Scan for the cell matching the given text and deliver its (X, Y) coordinate at center. 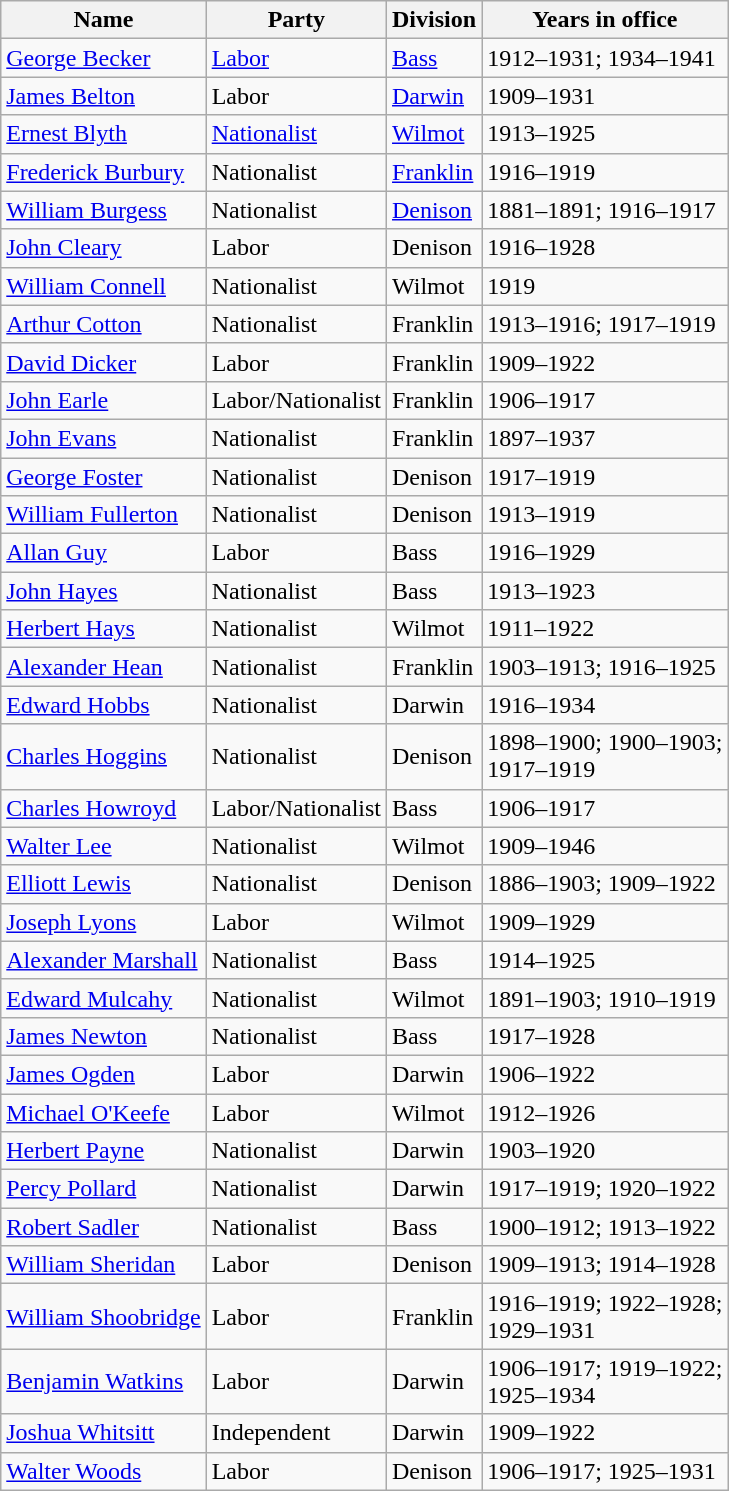
Independent (296, 1433)
Name (104, 20)
Allan Guy (104, 553)
Edward Mulcahy (104, 998)
Alexander Hean (104, 667)
James Belton (104, 96)
William Sheridan (104, 1265)
Charles Howroyd (104, 808)
William Fullerton (104, 515)
1909–1913; 1914–1928 (605, 1265)
1903–1920 (605, 1151)
Ernest Blyth (104, 134)
1913–1925 (605, 134)
1898–1900; 1900–1903;1917–1919 (605, 756)
Joseph Lyons (104, 922)
George Foster (104, 477)
1909–1946 (605, 846)
1916–1928 (605, 248)
1909–1931 (605, 96)
Michael O'Keefe (104, 1113)
1916–1919; 1922–1928;1929–1931 (605, 1316)
1906–1917; 1919–1922;1925–1934 (605, 1382)
1919 (605, 286)
John Hayes (104, 591)
Walter Woods (104, 1471)
John Earle (104, 400)
George Becker (104, 58)
1903–1913; 1916–1925 (605, 667)
Percy Pollard (104, 1189)
Joshua Whitsitt (104, 1433)
Elliott Lewis (104, 884)
Walter Lee (104, 846)
1916–1934 (605, 705)
1897–1937 (605, 438)
Robert Sadler (104, 1227)
1917–1919; 1920–1922 (605, 1189)
Frederick Burbury (104, 172)
1906–1922 (605, 1074)
1911–1922 (605, 629)
Arthur Cotton (104, 324)
Party (296, 20)
John Evans (104, 438)
1913–1919 (605, 515)
Benjamin Watkins (104, 1382)
1913–1916; 1917–1919 (605, 324)
1913–1923 (605, 591)
Herbert Payne (104, 1151)
1916–1929 (605, 553)
1917–1919 (605, 477)
1886–1903; 1909–1922 (605, 884)
Alexander Marshall (104, 960)
David Dicker (104, 362)
1906–1917; 1925–1931 (605, 1471)
1881–1891; 1916–1917 (605, 210)
Edward Hobbs (104, 705)
1917–1928 (605, 1036)
Herbert Hays (104, 629)
1891–1903; 1910–1919 (605, 998)
William Shoobridge (104, 1316)
1914–1925 (605, 960)
1900–1912; 1913–1922 (605, 1227)
1909–1929 (605, 922)
John Cleary (104, 248)
1912–1931; 1934–1941 (605, 58)
William Connell (104, 286)
Charles Hoggins (104, 756)
Division (434, 20)
James Ogden (104, 1074)
1912–1926 (605, 1113)
Years in office (605, 20)
James Newton (104, 1036)
1916–1919 (605, 172)
William Burgess (104, 210)
